Find where the given text appears and provide that cell's center as (X, Y) coordinate. 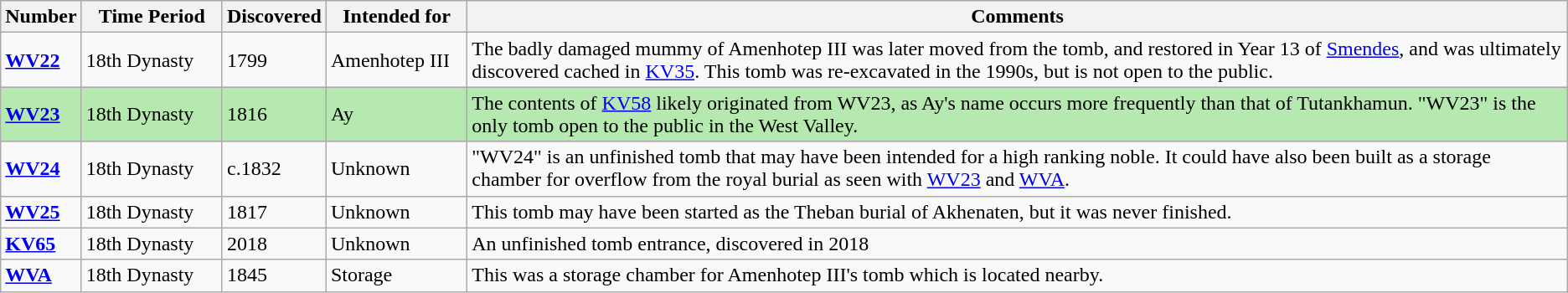
1845 (274, 275)
Discovered (274, 17)
WV23 (41, 114)
This tomb may have been started as the Theban burial of Akhenaten, but it was never finished. (1018, 212)
Storage (396, 275)
c.1832 (274, 169)
Comments (1018, 17)
Number (41, 17)
KV65 (41, 244)
WV25 (41, 212)
WV24 (41, 169)
1817 (274, 212)
Intended for (396, 17)
This was a storage chamber for Amenhotep III's tomb which is located nearby. (1018, 275)
Amenhotep III (396, 60)
2018 (274, 244)
1816 (274, 114)
WV22 (41, 60)
An unfinished tomb entrance, discovered in 2018 (1018, 244)
WVA (41, 275)
1799 (274, 60)
Ay (396, 114)
Time Period (152, 17)
